From the cell containing the given text, extract its center point as (X, Y) coordinate. 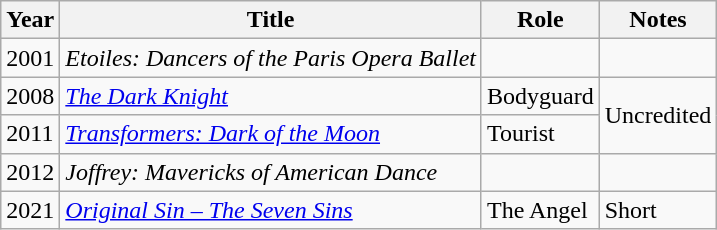
The Dark Knight (271, 96)
The Angel (540, 210)
Uncredited (658, 115)
Title (271, 20)
2012 (30, 172)
Short (658, 210)
Bodyguard (540, 96)
Role (540, 20)
2001 (30, 58)
2021 (30, 210)
Joffrey: Mavericks of American Dance (271, 172)
2011 (30, 134)
2008 (30, 96)
Year (30, 20)
Notes (658, 20)
Etoiles: Dancers of the Paris Opera Ballet (271, 58)
Transformers: Dark of the Moon (271, 134)
Original Sin – The Seven Sins (271, 210)
Tourist (540, 134)
